Pinpoint the cell where the given text exists, returning its [X, Y] midpoint coordinate. 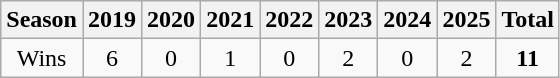
2020 [172, 20]
2019 [112, 20]
6 [112, 58]
2023 [348, 20]
1 [230, 58]
Total [528, 20]
2024 [408, 20]
2021 [230, 20]
Wins [42, 58]
11 [528, 58]
Season [42, 20]
2025 [466, 20]
2022 [290, 20]
